Identify which cell holds the provided text, then report its [X, Y] central coordinate. 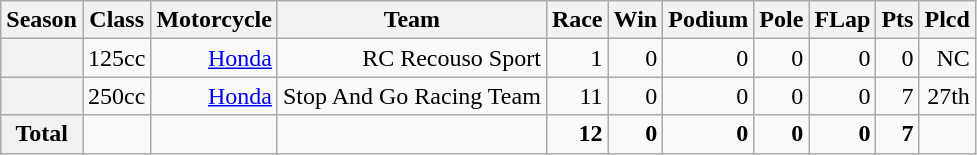
Total [42, 134]
Win [636, 20]
Stop And Go Racing Team [412, 96]
Pole [782, 20]
27th [947, 96]
FLap [842, 20]
RC Recouso Sport [412, 58]
Team [412, 20]
Pts [898, 20]
Season [42, 20]
11 [577, 96]
Podium [708, 20]
Class [116, 20]
Plcd [947, 20]
12 [577, 134]
NC [947, 58]
Race [577, 20]
250cc [116, 96]
Motorcycle [214, 20]
1 [577, 58]
125cc [116, 58]
